Extract the [x, y] coordinate from the center of the cell holding the provided text.  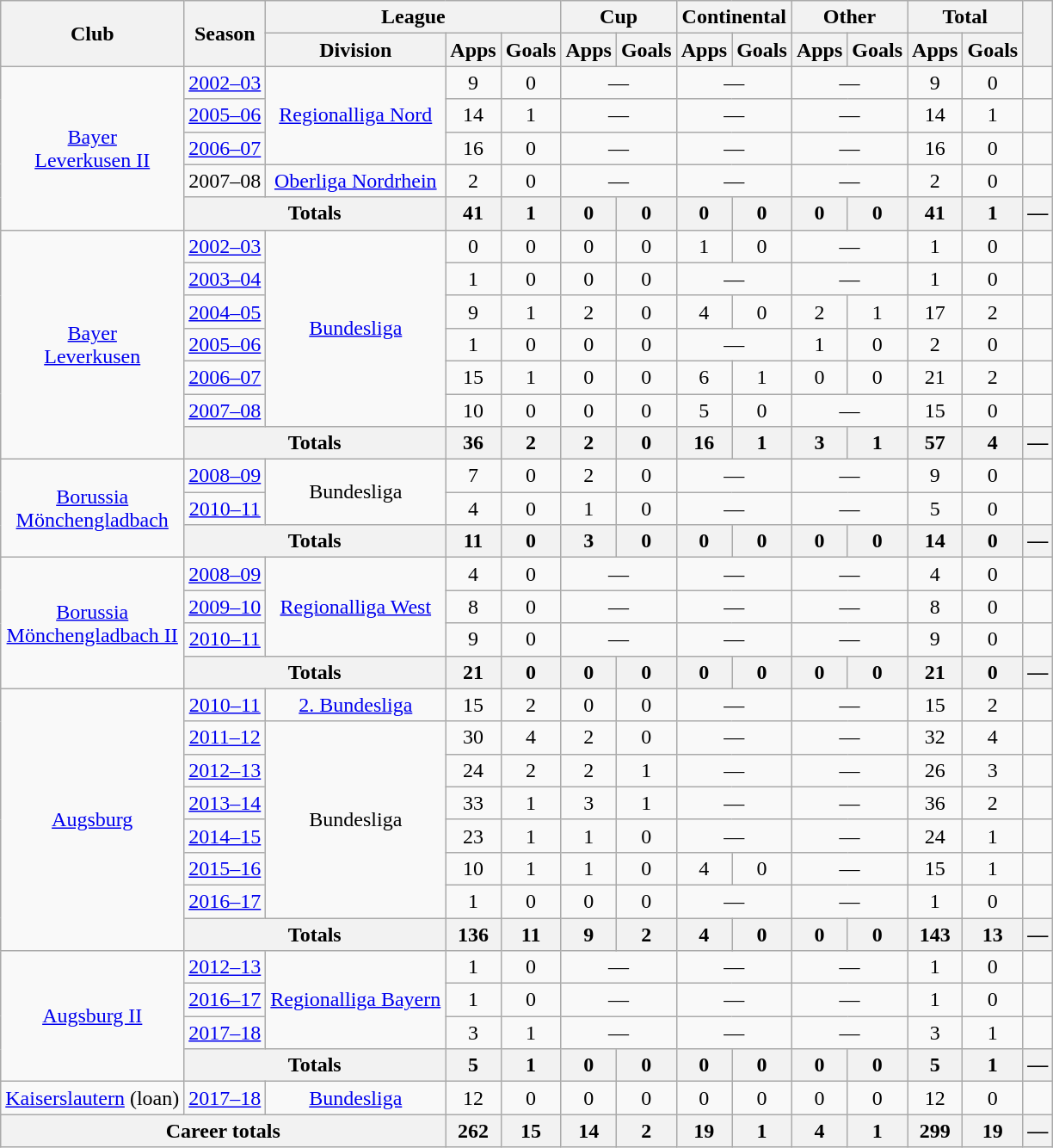
Regionalliga Bayern [356, 1000]
Kaiserslautern (loan) [93, 1098]
17 [935, 312]
299 [935, 1131]
32 [935, 738]
33 [473, 803]
13 [993, 934]
26 [935, 770]
Regionalliga West [356, 607]
Augsburg [93, 819]
Season [225, 34]
Division [356, 50]
136 [473, 934]
57 [935, 443]
2003–04 [225, 279]
7 [473, 476]
2. Bundesliga [356, 705]
2009–10 [225, 607]
Oberliga Nordrhein [356, 181]
Career totals [224, 1131]
Cup [619, 17]
Other [849, 17]
262 [473, 1131]
2004–05 [225, 312]
Regionalliga Nord [356, 115]
2013–14 [225, 803]
23 [473, 836]
6 [704, 377]
Total [965, 17]
2015–16 [225, 868]
Club [93, 34]
BorussiaMönchengladbach II [93, 623]
30 [473, 738]
BorussiaMönchengladbach [93, 509]
League [413, 17]
BayerLeverkusen II [93, 148]
143 [935, 934]
2011–12 [225, 738]
2014–15 [225, 836]
BayerLeverkusen [93, 344]
Augsburg II [93, 1016]
Continental [734, 17]
